Scan for the cell matching the given text and deliver its (x, y) coordinate at center. 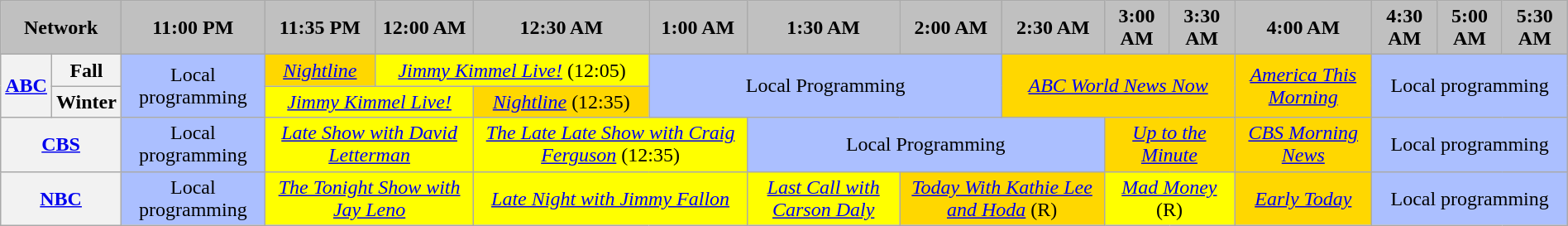
4:30 AM (1404, 28)
3:00 AM (1136, 28)
CBS (61, 144)
Up to the Minute (1169, 144)
ABC (26, 86)
1:00 AM (698, 28)
Network (61, 28)
Today With Kathie Lee and Hoda (R) (1002, 199)
Late Night with Jimmy Fallon (610, 199)
Early Today (1303, 199)
11:35 PM (319, 28)
Nightline (319, 70)
12:00 AM (424, 28)
Jimmy Kimmel Live! (369, 102)
4:00 AM (1303, 28)
2:30 AM (1054, 28)
America This Morning (1303, 86)
3:30 AM (1202, 28)
NBC (61, 199)
1:30 AM (824, 28)
Last Call with Carson Daly (824, 199)
5:30 AM (1535, 28)
The Tonight Show with Jay Leno (369, 199)
5:00 AM (1470, 28)
11:00 PM (193, 28)
12:30 AM (562, 28)
ABC World News Now (1118, 86)
The Late Late Show with Craig Ferguson (12:35) (610, 144)
Jimmy Kimmel Live! (12:05) (511, 70)
Late Show with David Letterman (369, 144)
2:00 AM (951, 28)
CBS Morning News (1303, 144)
Fall (86, 70)
Nightline (12:35) (562, 102)
Mad Money (R) (1169, 199)
Winter (86, 102)
